Pinpoint the cell where the given text exists, returning its [X, Y] midpoint coordinate. 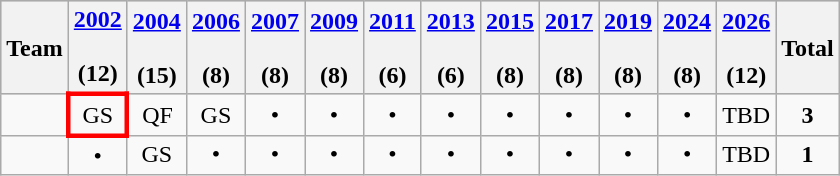
QF [156, 114]
Team [35, 48]
2019(8) [628, 48]
2004(15) [156, 48]
3 [808, 114]
2002(12) [98, 48]
2015(8) [510, 48]
2006(8) [216, 48]
2009(8) [334, 48]
2013(6) [450, 48]
2017(8) [568, 48]
2024(8) [688, 48]
Total [808, 48]
2026(12) [746, 48]
1 [808, 155]
2007(8) [274, 48]
2011(6) [393, 48]
